Capture the cell that displays the provided text and extract its (x, y) central coordinate. 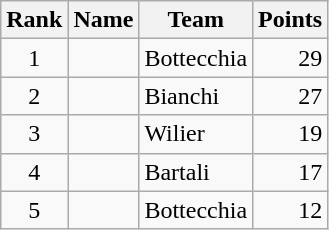
2 (34, 96)
1 (34, 58)
12 (290, 210)
19 (290, 134)
4 (34, 172)
Bianchi (196, 96)
Name (104, 20)
Rank (34, 20)
Bartali (196, 172)
5 (34, 210)
27 (290, 96)
3 (34, 134)
Team (196, 20)
Points (290, 20)
29 (290, 58)
Wilier (196, 134)
17 (290, 172)
